Detect which cell encompasses the target text, then output its [x, y] center coordinate. 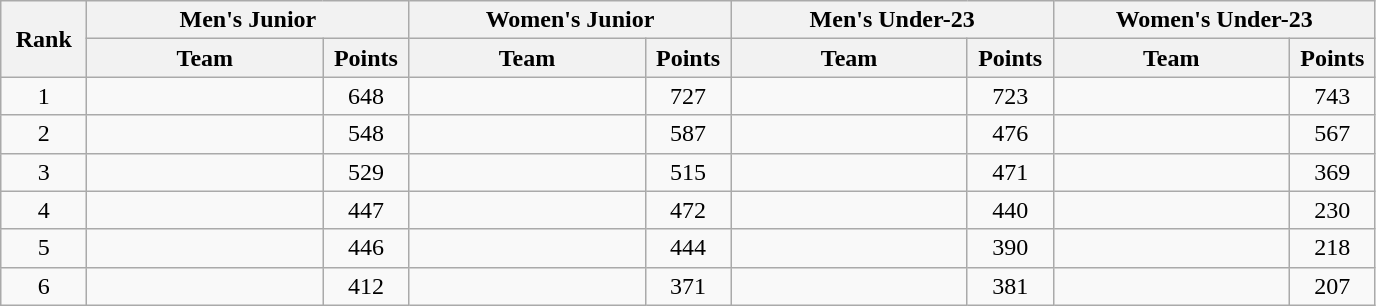
723 [1010, 96]
447 [366, 210]
369 [1332, 172]
440 [1010, 210]
Men's Junior [248, 20]
567 [1332, 134]
2 [44, 134]
587 [688, 134]
727 [688, 96]
4 [44, 210]
1 [44, 96]
390 [1010, 248]
446 [366, 248]
743 [1332, 96]
230 [1332, 210]
444 [688, 248]
3 [44, 172]
218 [1332, 248]
412 [366, 286]
548 [366, 134]
381 [1010, 286]
471 [1010, 172]
207 [1332, 286]
6 [44, 286]
5 [44, 248]
Women's Under-23 [1214, 20]
529 [366, 172]
515 [688, 172]
648 [366, 96]
Men's Under-23 [892, 20]
Rank [44, 39]
Women's Junior [570, 20]
472 [688, 210]
476 [1010, 134]
371 [688, 286]
